Capture the cell that displays the provided text and extract its (x, y) central coordinate. 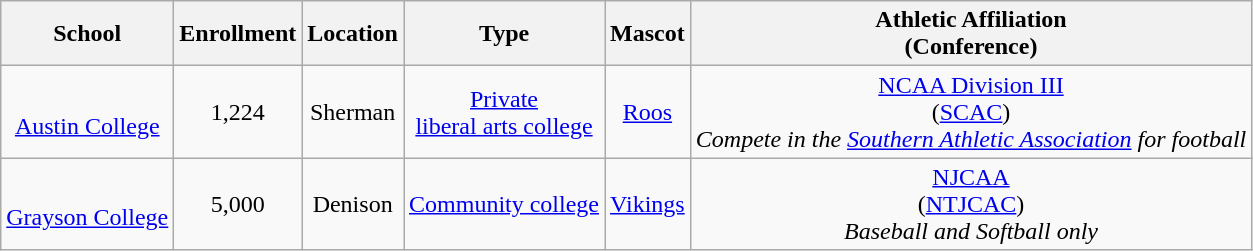
Enrollment (238, 34)
NJCAA (NTJCAC) Baseball and Softball only (970, 204)
Location (353, 34)
Private liberal arts college (504, 112)
5,000 (238, 204)
Roos (648, 112)
Type (504, 34)
School (88, 34)
Austin College (88, 112)
Denison (353, 204)
Sherman (353, 112)
NCAA Division III (SCAC) Compete in the Southern Athletic Association for football (970, 112)
Grayson College (88, 204)
Vikings (648, 204)
Mascot (648, 34)
Athletic Affiliation (Conference) (970, 34)
1,224 (238, 112)
Community college (504, 204)
